Output the [x, y] coordinate of the center of the cell containing the given text.  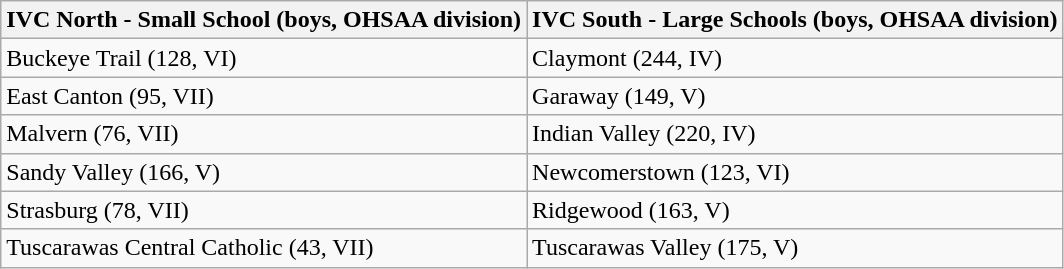
Ridgewood (163, V) [796, 210]
Tuscarawas Central Catholic (43, VII) [264, 248]
East Canton (95, VII) [264, 96]
Sandy Valley (166, V) [264, 172]
Garaway (149, V) [796, 96]
Newcomerstown (123, VI) [796, 172]
Claymont (244, IV) [796, 58]
IVC North - Small School (boys, OHSAA division) [264, 20]
Malvern (76, VII) [264, 134]
IVC South - Large Schools (boys, OHSAA division) [796, 20]
Indian Valley (220, IV) [796, 134]
Buckeye Trail (128, VI) [264, 58]
Tuscarawas Valley (175, V) [796, 248]
Strasburg (78, VII) [264, 210]
